Return (X, Y) of the center of cell containing provided text 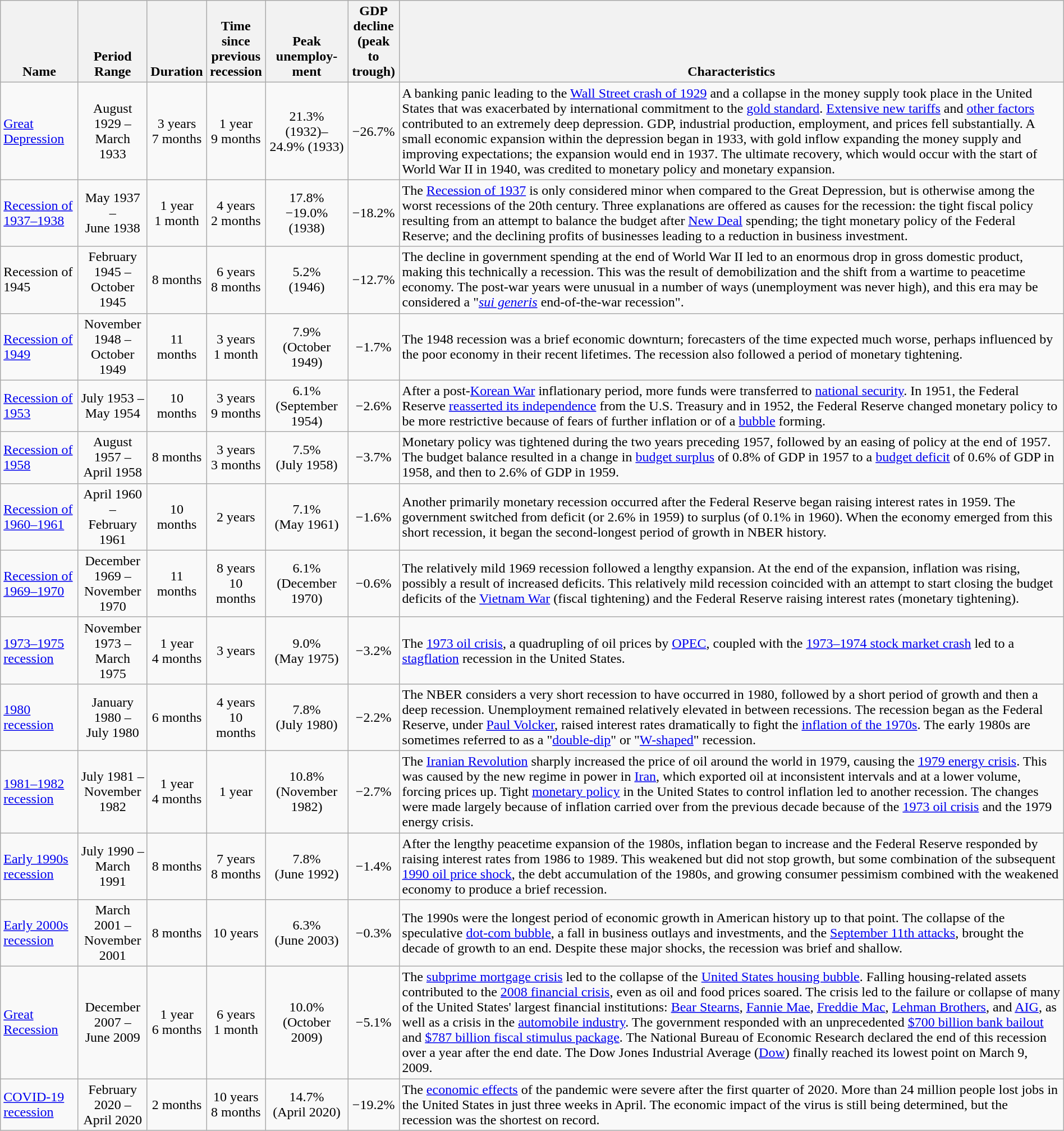
November 1948 –October 1949 (112, 347)
1973–1975 recession (39, 650)
−1.4% (374, 867)
1981–1982 recession (39, 791)
Recession of 1953 (39, 406)
5.2%(1946) (306, 280)
3 years (236, 650)
COVID-19 recession (39, 1105)
−2.7% (374, 791)
March 2001 –November 2001 (112, 933)
4 years2 months (236, 213)
7 years8 months (236, 867)
6.1%(December 1970) (306, 584)
−3.7% (374, 457)
21.3% (1932)– 24.9% (1933) (306, 131)
Recession of 1960–1961 (39, 516)
−26.7% (374, 131)
−12.7% (374, 280)
Recession of 1958 (39, 457)
10.0%(October 2009) (306, 1023)
6 years1 month (236, 1023)
2 months (176, 1105)
Recession of 1949 (39, 347)
Recession of 1969–1970 (39, 584)
Early 1990s recession (39, 867)
2 years (236, 516)
July 1953 –May 1954 (112, 406)
April 1960 –February 1961 (112, 516)
August 1957 –April 1958 (112, 457)
−0.3% (374, 933)
4 years10 months (236, 717)
7.8%(June 1992) (306, 867)
November 1973 –March 1975 (112, 650)
3 years1 month (236, 347)
−3.2% (374, 650)
6.1%(September 1954) (306, 406)
−2.2% (374, 717)
January 1980 –July 1980 (112, 717)
6.3%(June 2003) (306, 933)
−2.6% (374, 406)
May 1937 –June 1938 (112, 213)
7.9%(October 1949) (306, 347)
Period Range (112, 42)
Great Depression (39, 131)
14.7%(April 2020) (306, 1105)
10 years (236, 933)
July 1990 –March 1991 (112, 867)
10.8%(November 1982) (306, 791)
August 1929 –March 1933 (112, 131)
Peak unemploy­ment (306, 42)
December 1969 –November 1970 (112, 584)
3 years7 months (176, 131)
6 months (176, 717)
7.8%(July 1980) (306, 717)
February 2020 –April 2020 (112, 1105)
Characteristics (731, 42)
1 year (236, 791)
−19.2% (374, 1105)
−1.7% (374, 347)
Great Recession (39, 1023)
July 1981 –November 1982 (112, 791)
December 2007 –June 2009 (112, 1023)
Recession of 1945 (39, 280)
Recession of 1937–1938 (39, 213)
7.5%(July 1958) (306, 457)
17.8% −19.0% (1938) (306, 213)
3 years9 months (236, 406)
7.1%(May 1961) (306, 516)
10 years8 months (236, 1105)
Duration (176, 42)
1 year6 months (176, 1023)
6 years8 months (236, 280)
−1.6% (374, 516)
1 year1 month (176, 213)
−18.2% (374, 213)
8 years10 months (236, 584)
−0.6% (374, 584)
−5.1% (374, 1023)
1 year9 months (236, 131)
Name (39, 42)
GDP decline (peak to trough) (374, 42)
February 1945 –October 1945 (112, 280)
3 years3 months (236, 457)
1980 recession (39, 717)
9.0%(May 1975) (306, 650)
Time since previous recession (236, 42)
Early 2000s recession (39, 933)
